For the text-containing cell, return its midpoint in (X, Y) coordinate format. 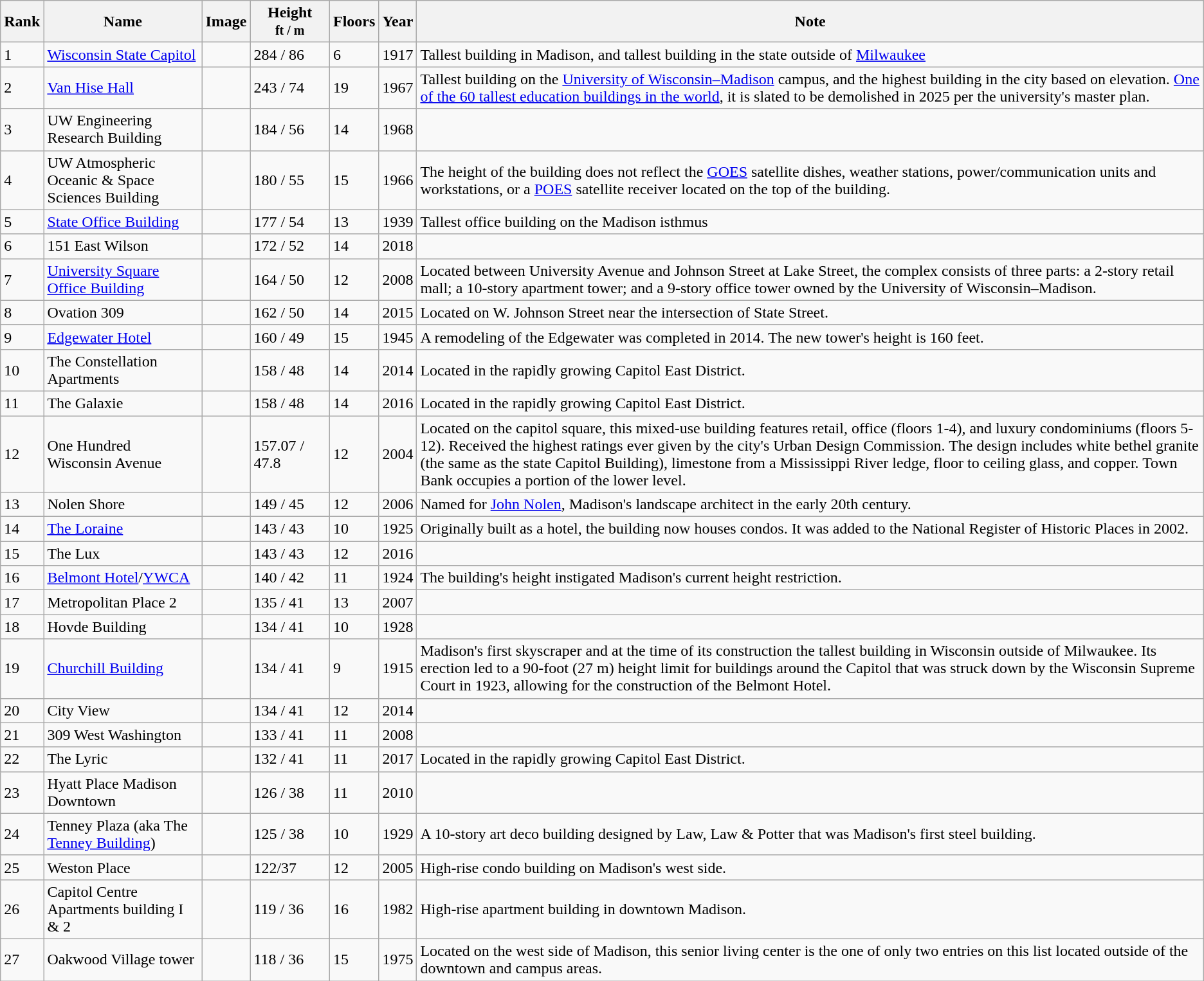
132 / 41 (290, 759)
2018 (397, 246)
Floors (354, 22)
149 / 45 (290, 505)
Metropolitan Place 2 (123, 602)
2006 (397, 505)
7 (22, 279)
184 / 56 (290, 130)
2005 (397, 867)
180 / 55 (290, 180)
18 (22, 627)
Heightft / m (290, 22)
1917 (397, 55)
Rank (22, 22)
UW Engineering Research Building (123, 130)
UW Atmospheric Oceanic & Space Sciences Building (123, 180)
2 (22, 87)
A remodeling of the Edgewater was completed in 2014. The new tower's height is 160 feet. (810, 337)
24 (22, 834)
The Lux (123, 553)
1982 (397, 909)
2015 (397, 312)
125 / 38 (290, 834)
2017 (397, 759)
Originally built as a hotel, the building now houses condos. It was added to the National Register of Historic Places in 2002. (810, 529)
1966 (397, 180)
City View (123, 710)
High-rise condo building on Madison's west side. (810, 867)
Hyatt Place Madison Downtown (123, 792)
26 (22, 909)
1925 (397, 529)
23 (22, 792)
The Lyric (123, 759)
1924 (397, 578)
1 (22, 55)
1967 (397, 87)
The Constellation Apartments (123, 370)
Note (810, 22)
Located on W. Johnson Street near the intersection of State Street. (810, 312)
20 (22, 710)
Oakwood Village tower (123, 959)
1928 (397, 627)
Tallest office building on the Madison isthmus (810, 222)
Tenney Plaza (aka The Tenney Building) (123, 834)
One Hundred Wisconsin Avenue (123, 454)
27 (22, 959)
Image (226, 22)
22 (22, 759)
2010 (397, 792)
151 East Wilson (123, 246)
140 / 42 (290, 578)
133 / 41 (290, 735)
122/37 (290, 867)
309 West Washington (123, 735)
21 (22, 735)
Ovation 309 (123, 312)
State Office Building (123, 222)
The building's height instigated Madison's current height restriction. (810, 578)
A 10-story art deco building designed by Law, Law & Potter that was Madison's first steel building. (810, 834)
University Square Office Building (123, 279)
8 (22, 312)
1968 (397, 130)
25 (22, 867)
177 / 54 (290, 222)
160 / 49 (290, 337)
1929 (397, 834)
172 / 52 (290, 246)
Named for John Nolen, Madison's landscape architect in the early 20th century. (810, 505)
2007 (397, 602)
Tallest building in Madison, and tallest building in the state outside of Milwaukee (810, 55)
1939 (397, 222)
1915 (397, 669)
Hovde Building (123, 627)
135 / 41 (290, 602)
Wisconsin State Capitol (123, 55)
Year (397, 22)
Churchill Building (123, 669)
157.07 / 47.8 (290, 454)
243 / 74 (290, 87)
Name (123, 22)
126 / 38 (290, 792)
284 / 86 (290, 55)
Edgewater Hotel (123, 337)
Weston Place (123, 867)
119 / 36 (290, 909)
164 / 50 (290, 279)
Belmont Hotel/YWCA (123, 578)
4 (22, 180)
5 (22, 222)
162 / 50 (290, 312)
3 (22, 130)
2004 (397, 454)
Van Hise Hall (123, 87)
17 (22, 602)
Nolen Shore (123, 505)
118 / 36 (290, 959)
Capitol Centre Apartments building I & 2 (123, 909)
1945 (397, 337)
1975 (397, 959)
High-rise apartment building in downtown Madison. (810, 909)
The Loraine (123, 529)
The Galaxie (123, 403)
